For the text-containing cell, return its midpoint in [X, Y] coordinate format. 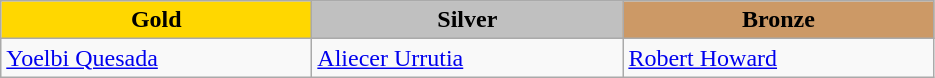
Aliecer Urrutia [468, 58]
Bronze [778, 20]
Robert Howard [778, 58]
Silver [468, 20]
Gold [156, 20]
Yoelbi Quesada [156, 58]
